For the text-containing cell, return its midpoint in [X, Y] coordinate format. 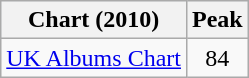
Chart (2010) [94, 20]
Peak [217, 20]
UK Albums Chart [94, 58]
84 [217, 58]
